From the cell containing the given text, extract its center point as (X, Y) coordinate. 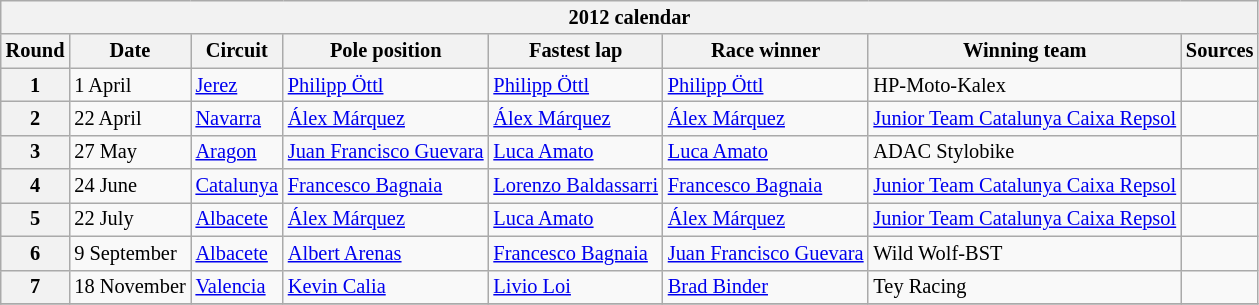
18 November (130, 287)
Aragon (237, 152)
Jerez (237, 85)
22 July (130, 219)
Race winner (766, 51)
7 (36, 287)
HP-Moto-Kalex (1024, 85)
Tey Racing (1024, 287)
4 (36, 186)
9 September (130, 253)
Brad Binder (766, 287)
2 (36, 118)
Catalunya (237, 186)
Date (130, 51)
Albert Arenas (386, 253)
Lorenzo Baldassarri (575, 186)
3 (36, 152)
1 April (130, 85)
Navarra (237, 118)
Round (36, 51)
ADAC Stylobike (1024, 152)
Valencia (237, 287)
Fastest lap (575, 51)
2012 calendar (630, 17)
5 (36, 219)
Pole position (386, 51)
Winning team (1024, 51)
27 May (130, 152)
Wild Wolf-BST (1024, 253)
Kevin Calia (386, 287)
Circuit (237, 51)
Livio Loi (575, 287)
Sources (1220, 51)
22 April (130, 118)
1 (36, 85)
6 (36, 253)
24 June (130, 186)
